For the text-containing cell, return its midpoint in (X, Y) coordinate format. 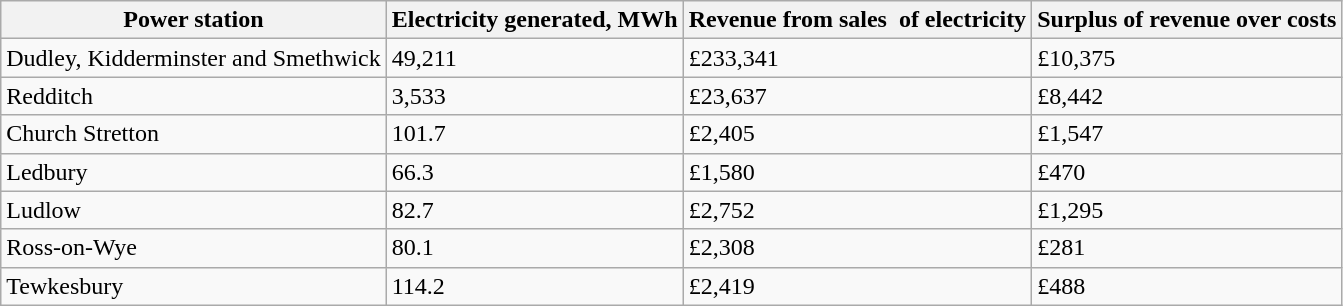
Electricity generated, MWh (534, 20)
£1,295 (1187, 210)
Ross-on-Wye (194, 248)
Church Stretton (194, 134)
49,211 (534, 58)
£2,308 (857, 248)
£1,547 (1187, 134)
£470 (1187, 172)
Tewkesbury (194, 286)
Ledbury (194, 172)
80.1 (534, 248)
Surplus of revenue over costs (1187, 20)
Power station (194, 20)
Dudley, Kidderminster and Smethwick (194, 58)
£488 (1187, 286)
Redditch (194, 96)
£1,580 (857, 172)
66.3 (534, 172)
£10,375 (1187, 58)
3,533 (534, 96)
£2,752 (857, 210)
£281 (1187, 248)
£2,419 (857, 286)
Revenue from sales of electricity (857, 20)
£2,405 (857, 134)
114.2 (534, 286)
£23,637 (857, 96)
£8,442 (1187, 96)
Ludlow (194, 210)
82.7 (534, 210)
101.7 (534, 134)
£233,341 (857, 58)
